From the cell containing the given text, extract its center point as (X, Y) coordinate. 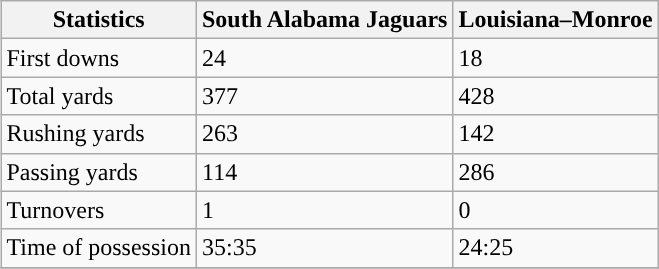
24 (324, 58)
24:25 (556, 248)
Louisiana–Monroe (556, 20)
428 (556, 96)
35:35 (324, 248)
1 (324, 210)
Total yards (99, 96)
18 (556, 58)
0 (556, 210)
263 (324, 134)
286 (556, 172)
377 (324, 96)
Turnovers (99, 210)
Statistics (99, 20)
142 (556, 134)
Time of possession (99, 248)
Rushing yards (99, 134)
South Alabama Jaguars (324, 20)
114 (324, 172)
Passing yards (99, 172)
First downs (99, 58)
